Return (X, Y) of the center of cell containing provided text 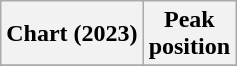
Peakposition (189, 34)
Chart (2023) (72, 34)
